Find where the given text appears and provide that cell's center as (x, y) coordinate. 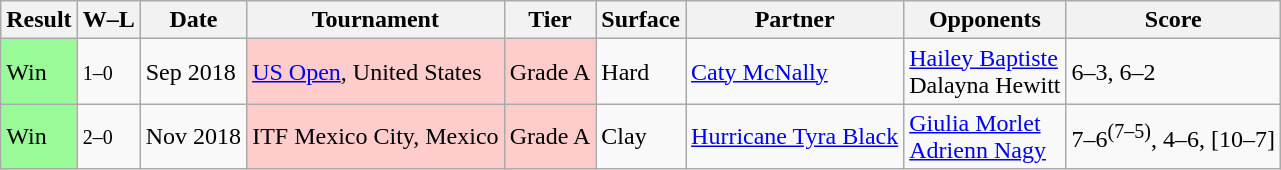
ITF Mexico City, Mexico (376, 136)
Tier (550, 20)
Hurricane Tyra Black (795, 136)
Surface (641, 20)
7–6(7–5), 4–6, [10–7] (1173, 136)
W–L (108, 20)
Hailey Baptiste Dalayna Hewitt (985, 72)
6–3, 6–2 (1173, 72)
Tournament (376, 20)
Opponents (985, 20)
Sep 2018 (193, 72)
Date (193, 20)
Hard (641, 72)
2–0 (108, 136)
Caty McNally (795, 72)
Score (1173, 20)
Nov 2018 (193, 136)
US Open, United States (376, 72)
1–0 (108, 72)
Giulia Morlet Adrienn Nagy (985, 136)
Clay (641, 136)
Partner (795, 20)
Result (39, 20)
